Output the [x, y] coordinate of the center of the cell containing the given text.  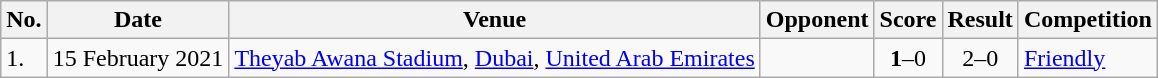
2–0 [980, 58]
1. [24, 58]
Competition [1088, 20]
Score [908, 20]
Date [138, 20]
Friendly [1088, 58]
15 February 2021 [138, 58]
Venue [494, 20]
Theyab Awana Stadium, Dubai, United Arab Emirates [494, 58]
No. [24, 20]
Opponent [817, 20]
Result [980, 20]
1–0 [908, 58]
